Scan for the cell matching the given text and deliver its (X, Y) coordinate at center. 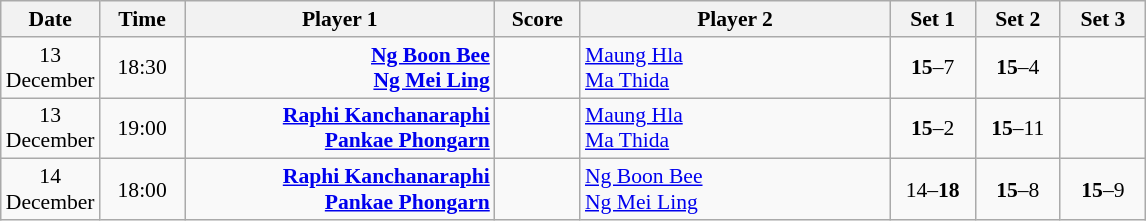
15–9 (1102, 190)
Date (50, 19)
Set 1 (932, 19)
18:30 (142, 68)
15–8 (1018, 190)
Score (538, 19)
18:00 (142, 190)
Set 3 (1102, 19)
Player 1 (340, 19)
15–2 (932, 128)
15–7 (932, 68)
15–11 (1018, 128)
14–18 (932, 190)
Player 2 (735, 19)
Time (142, 19)
15–4 (1018, 68)
14 December (50, 190)
Set 2 (1018, 19)
19:00 (142, 128)
